Extract the [x, y] coordinate from the center of the cell holding the provided text.  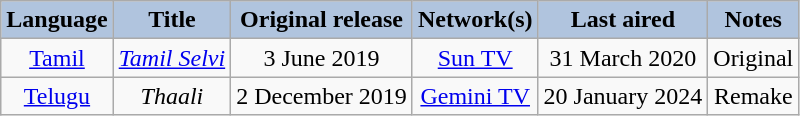
Network(s) [475, 20]
Tamil [57, 58]
Original release [322, 20]
Title [172, 20]
Language [57, 20]
Sun TV [475, 58]
20 January 2024 [623, 96]
31 March 2020 [623, 58]
Telugu [57, 96]
Original [754, 58]
Tamil Selvi [172, 58]
Notes [754, 20]
3 June 2019 [322, 58]
Last aired [623, 20]
Thaali [172, 96]
2 December 2019 [322, 96]
Remake [754, 96]
Gemini TV [475, 96]
